Find where the given text appears and provide that cell's center as [X, Y] coordinate. 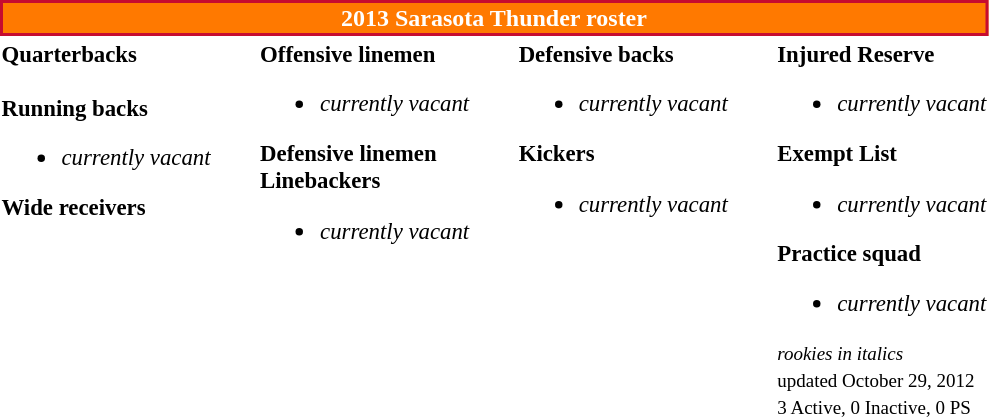
2013 Sarasota Thunder roster [494, 18]
